Extract the (x, y) coordinate from the center of the cell holding the provided text.  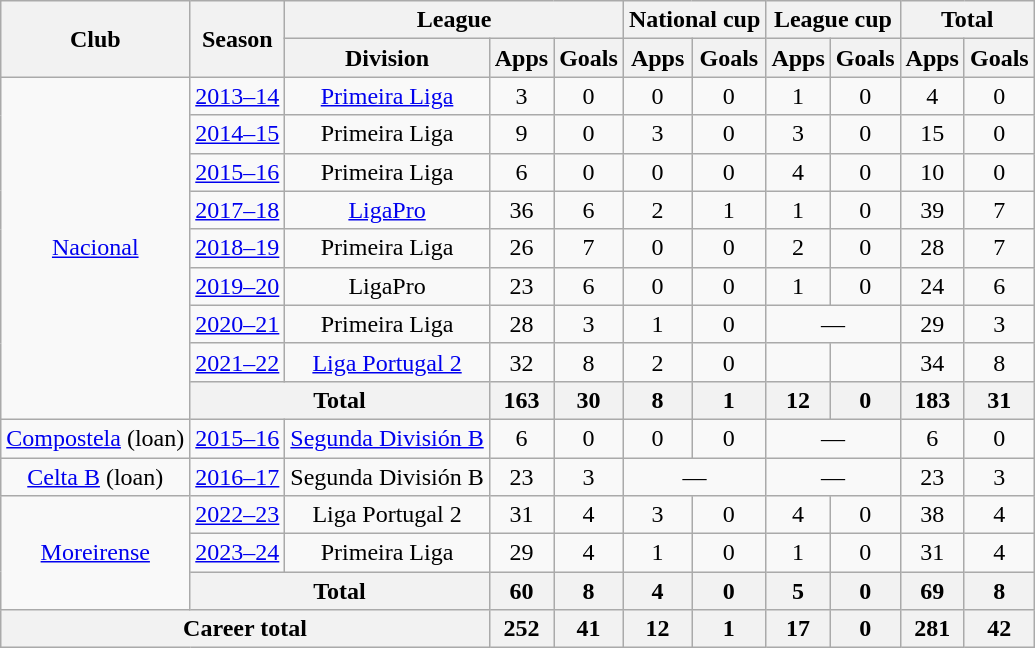
15 (932, 134)
2023–24 (238, 553)
9 (521, 134)
38 (932, 515)
Celta B (loan) (96, 477)
281 (932, 629)
69 (932, 591)
2013–14 (238, 96)
League (454, 20)
183 (932, 400)
League cup (833, 20)
36 (521, 210)
Compostela (loan) (96, 438)
32 (521, 362)
National cup (694, 20)
17 (798, 629)
5 (798, 591)
Division (387, 58)
Moreirense (96, 553)
2022–23 (238, 515)
2016–17 (238, 477)
41 (589, 629)
39 (932, 210)
Club (96, 39)
Season (238, 39)
Career total (245, 629)
60 (521, 591)
26 (521, 248)
10 (932, 172)
2020–21 (238, 324)
163 (521, 400)
30 (589, 400)
24 (932, 286)
42 (999, 629)
2014–15 (238, 134)
2019–20 (238, 286)
2017–18 (238, 210)
252 (521, 629)
2018–19 (238, 248)
2021–22 (238, 362)
34 (932, 362)
Nacional (96, 248)
